Return the [X, Y] coordinate for the center point of the cell that contains the specified text.  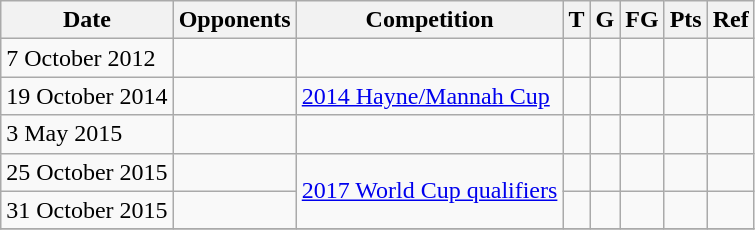
2014 Hayne/Mannah Cup [430, 96]
Competition [430, 20]
Opponents [234, 20]
Ref [730, 20]
3 May 2015 [87, 134]
Pts [686, 20]
31 October 2015 [87, 210]
FG [642, 20]
T [576, 20]
25 October 2015 [87, 172]
19 October 2014 [87, 96]
G [605, 20]
7 October 2012 [87, 58]
2017 World Cup qualifiers [430, 191]
Date [87, 20]
